Search for the cell housing the specified text and yield its (x, y) center coordinate. 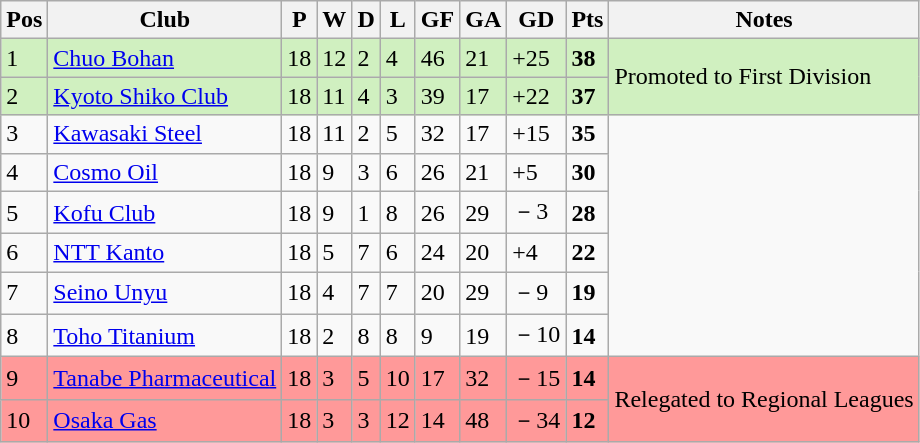
Seino Unyu (165, 294)
28 (588, 212)
GD (536, 20)
－9 (536, 294)
30 (588, 172)
GF (437, 20)
35 (588, 134)
－34 (536, 420)
+22 (536, 96)
+25 (536, 58)
+4 (536, 253)
－3 (536, 212)
D (366, 20)
Tanabe Pharmaceutical (165, 378)
Toho Titanium (165, 336)
NTT Kanto (165, 253)
38 (588, 58)
Club (165, 20)
48 (484, 420)
46 (437, 58)
Osaka Gas (165, 420)
Notes (764, 20)
Kyoto Shiko Club (165, 96)
－10 (536, 336)
+5 (536, 172)
Kawasaki Steel (165, 134)
GA (484, 20)
W (334, 20)
22 (588, 253)
Pos (24, 20)
Promoted to First Division (764, 77)
37 (588, 96)
24 (437, 253)
Chuo Bohan (165, 58)
Relegated to Regional Leagues (764, 400)
P (300, 20)
Pts (588, 20)
Kofu Club (165, 212)
－15 (536, 378)
+15 (536, 134)
39 (437, 96)
L (398, 20)
Cosmo Oil (165, 172)
